Extract the (x, y) coordinate from the center of the cell holding the provided text.  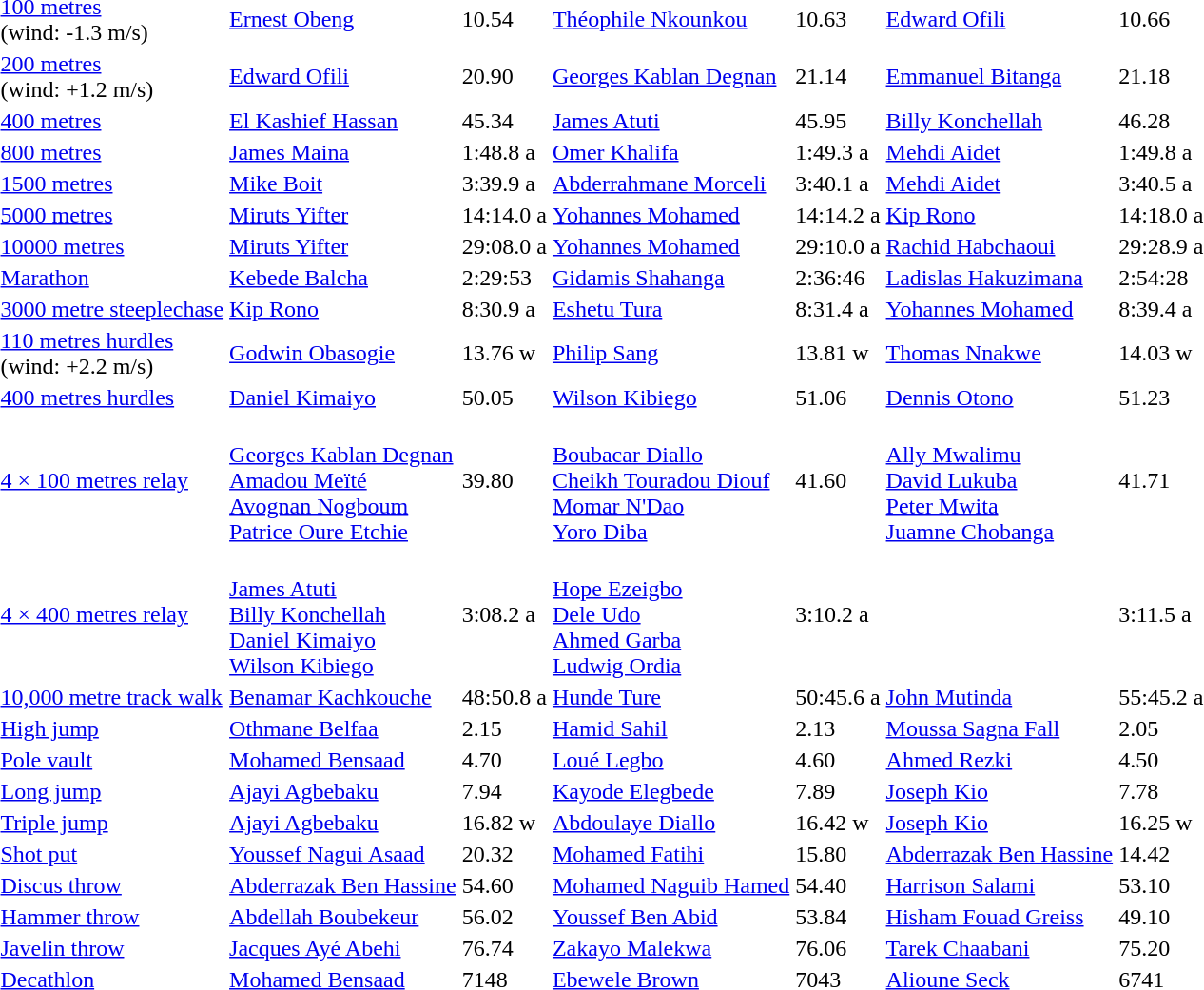
Eshetu Tura (670, 309)
Youssef Nagui Asaad (343, 854)
14:14.2 a (838, 215)
8:31.4 a (838, 309)
1:49.3 a (838, 152)
Rachid Habchaoui (1000, 246)
21.14 (838, 76)
4.70 (504, 760)
Loué Legbo (670, 760)
29:08.0 a (504, 246)
Tarek Chaabani (1000, 948)
4.60 (838, 760)
Georges Kablan DegnanAmadou MeïtéAvognan NogboumPatrice Oure Etchie (343, 480)
Ladislas Hakuzimana (1000, 278)
Hamid Sahil (670, 728)
16.82 w (504, 823)
Kayode Elegbede (670, 791)
8:30.9 a (504, 309)
Youssef Ben Abid (670, 917)
54.40 (838, 885)
51.06 (838, 398)
3:40.1 a (838, 184)
Mike Boit (343, 184)
Godwin Obasogie (343, 354)
Harrison Salami (1000, 885)
3:10.2 a (838, 614)
7.94 (504, 791)
Emmanuel Bitanga (1000, 76)
James Atuti (670, 121)
Dennis Otono (1000, 398)
Abdellah Boubekeur (343, 917)
41.60 (838, 480)
Kebede Balcha (343, 278)
Ahmed Rezki (1000, 760)
3:39.9 a (504, 184)
Hisham Fouad Greiss (1000, 917)
14:14.0 a (504, 215)
Abdoulaye Diallo (670, 823)
Othmane Belfaa (343, 728)
Billy Konchellah (1000, 121)
James Maina (343, 152)
13.81 w (838, 354)
Mohamed Naguib Hamed (670, 885)
56.02 (504, 917)
Omer Khalifa (670, 152)
39.80 (504, 480)
45.95 (838, 121)
50:45.6 a (838, 697)
James AtutiBilly KonchellahDaniel KimaiyoWilson Kibiego (343, 614)
Boubacar DialloCheikh Touradou DioufMomar N'DaoYoro Diba (670, 480)
Philip Sang (670, 354)
Mohamed Fatihi (670, 854)
2:36:46 (838, 278)
16.42 w (838, 823)
Thomas Nnakwe (1000, 354)
2.13 (838, 728)
54.60 (504, 885)
Gidamis Shahanga (670, 278)
45.34 (504, 121)
20.32 (504, 854)
Daniel Kimaiyo (343, 398)
13.76 w (504, 354)
Benamar Kachkouche (343, 697)
2.15 (504, 728)
Mohamed Bensaad (343, 760)
Georges Kablan Degnan (670, 76)
50.05 (504, 398)
48:50.8 a (504, 697)
Jacques Ayé Abehi (343, 948)
Zakayo Malekwa (670, 948)
Wilson Kibiego (670, 398)
Hunde Ture (670, 697)
29:10.0 a (838, 246)
Hope EzeigboDele UdoAhmed GarbaLudwig Ordia (670, 614)
John Mutinda (1000, 697)
Edward Ofili (343, 76)
Abderrahmane Morceli (670, 184)
7.89 (838, 791)
2:29:53 (504, 278)
76.06 (838, 948)
1:48.8 a (504, 152)
15.80 (838, 854)
53.84 (838, 917)
Moussa Sagna Fall (1000, 728)
76.74 (504, 948)
Ally MwalimuDavid LukubaPeter MwitaJuamne Chobanga (1000, 480)
20.90 (504, 76)
3:08.2 a (504, 614)
El Kashief Hassan (343, 121)
